Output the [X, Y] coordinate of the center of the cell containing the given text.  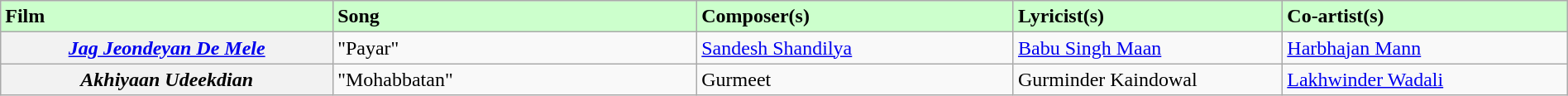
Lyricist(s) [1148, 17]
Harbhajan Mann [1425, 48]
"Mohabbatan" [515, 79]
Gurmeet [855, 79]
Gurminder Kaindowal [1148, 79]
Babu Singh Maan [1148, 48]
Song [515, 17]
Sandesh Shandilya [855, 48]
"Payar" [515, 48]
Film [167, 17]
Jag Jeondeyan De Mele [167, 48]
Composer(s) [855, 17]
Co-artist(s) [1425, 17]
Akhiyaan Udeekdian [167, 79]
Lakhwinder Wadali [1425, 79]
